Determine the [x, y] coordinate at the center of the cell enclosing the given text.  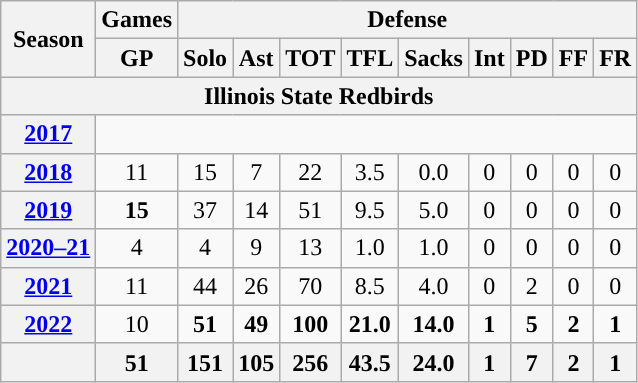
Ast [256, 58]
Illinois State Redbirds [319, 96]
14.0 [434, 324]
2017 [48, 134]
5 [532, 324]
Season [48, 39]
Solo [206, 58]
4.0 [434, 286]
Sacks [434, 58]
70 [310, 286]
2019 [48, 210]
100 [310, 324]
9.5 [370, 210]
3.5 [370, 172]
14 [256, 210]
21.0 [370, 324]
8.5 [370, 286]
26 [256, 286]
9 [256, 248]
105 [256, 362]
2018 [48, 172]
10 [137, 324]
Int [489, 58]
PD [532, 58]
43.5 [370, 362]
Games [137, 20]
256 [310, 362]
151 [206, 362]
5.0 [434, 210]
49 [256, 324]
TFL [370, 58]
0.0 [434, 172]
TOT [310, 58]
2022 [48, 324]
24.0 [434, 362]
FR [616, 58]
FF [573, 58]
37 [206, 210]
44 [206, 286]
2021 [48, 286]
13 [310, 248]
22 [310, 172]
Defense [408, 20]
2020–21 [48, 248]
GP [137, 58]
